Search for the cell housing the specified text and yield its (X, Y) center coordinate. 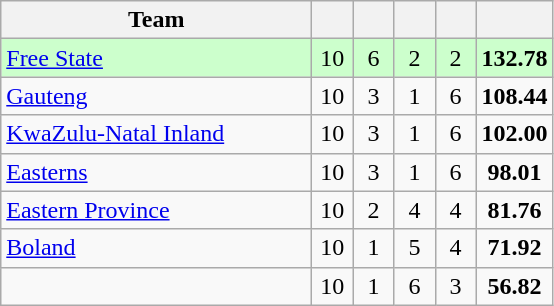
5 (414, 248)
Easterns (156, 172)
Eastern Province (156, 210)
81.76 (514, 210)
108.44 (514, 96)
98.01 (514, 172)
Gauteng (156, 96)
132.78 (514, 58)
Boland (156, 248)
71.92 (514, 248)
KwaZulu-Natal Inland (156, 134)
Team (156, 20)
102.00 (514, 134)
Free State (156, 58)
56.82 (514, 286)
